Detect which cell encompasses the target text, then output its (x, y) center coordinate. 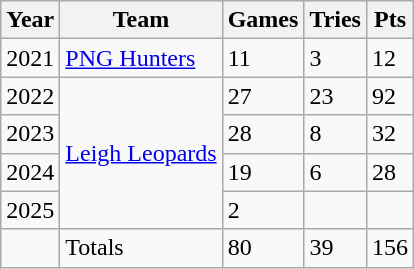
32 (390, 134)
39 (336, 248)
2022 (30, 96)
Team (141, 20)
Pts (390, 20)
156 (390, 248)
27 (263, 96)
80 (263, 248)
PNG Hunters (141, 58)
6 (336, 172)
23 (336, 96)
Tries (336, 20)
2 (263, 210)
2025 (30, 210)
19 (263, 172)
Totals (141, 248)
92 (390, 96)
12 (390, 58)
Year (30, 20)
2021 (30, 58)
3 (336, 58)
11 (263, 58)
Games (263, 20)
8 (336, 134)
Leigh Leopards (141, 153)
2024 (30, 172)
2023 (30, 134)
